Find where the given text appears and provide that cell's center as (x, y) coordinate. 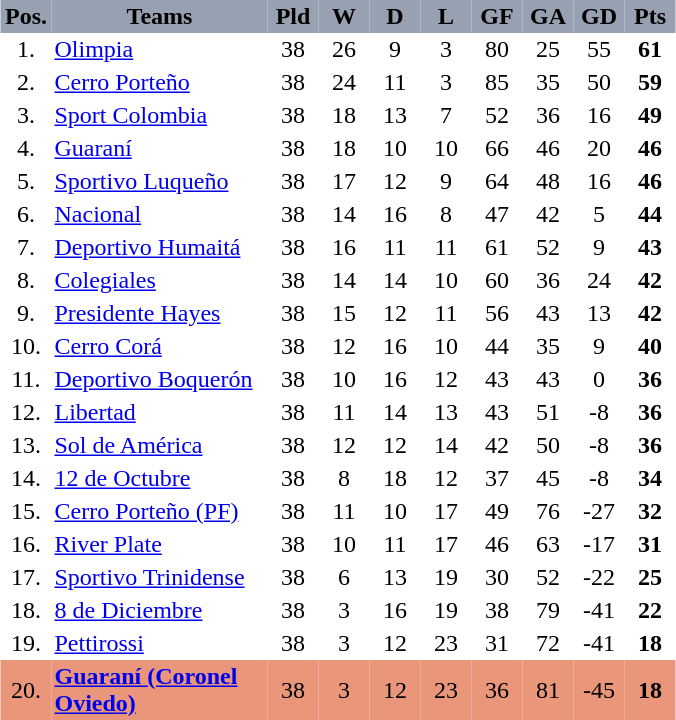
1. (26, 50)
Deportivo Boquerón (160, 380)
20. (26, 690)
D (396, 16)
80 (498, 50)
37 (498, 478)
Cerro Porteño (160, 82)
W (344, 16)
12 de Octubre (160, 478)
51 (548, 412)
Guaraní (Coronel Oviedo) (160, 690)
13. (26, 446)
Sol de América (160, 446)
63 (548, 544)
45 (548, 478)
11. (26, 380)
22 (650, 610)
47 (498, 214)
10. (26, 346)
85 (498, 82)
Cerro Corá (160, 346)
Pettirossi (160, 644)
Pos. (26, 16)
Guaraní (160, 148)
79 (548, 610)
20 (600, 148)
30 (498, 578)
34 (650, 478)
12. (26, 412)
Sportivo Trinidense (160, 578)
2. (26, 82)
17. (26, 578)
Sportivo Luqueño (160, 182)
81 (548, 690)
56 (498, 314)
GF (498, 16)
L (446, 16)
59 (650, 82)
48 (548, 182)
0 (600, 380)
Cerro Porteño (PF) (160, 512)
-17 (600, 544)
5. (26, 182)
55 (600, 50)
7 (446, 116)
Sport Colombia (160, 116)
60 (498, 280)
32 (650, 512)
8 de Diciembre (160, 610)
19. (26, 644)
8. (26, 280)
River Plate (160, 544)
Olimpia (160, 50)
15 (344, 314)
72 (548, 644)
-27 (600, 512)
14. (26, 478)
15. (26, 512)
76 (548, 512)
7. (26, 248)
Libertad (160, 412)
6 (344, 578)
GD (600, 16)
5 (600, 214)
26 (344, 50)
9. (26, 314)
40 (650, 346)
6. (26, 214)
Colegiales (160, 280)
Nacional (160, 214)
-22 (600, 578)
64 (498, 182)
66 (498, 148)
-45 (600, 690)
Deportivo Humaitá (160, 248)
Pld (294, 16)
4. (26, 148)
18. (26, 610)
16. (26, 544)
3. (26, 116)
Pts (650, 16)
Presidente Hayes (160, 314)
GA (548, 16)
Teams (160, 16)
